Find where the given text appears and provide that cell's center as (x, y) coordinate. 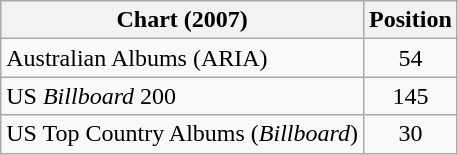
US Billboard 200 (182, 96)
Position (411, 20)
145 (411, 96)
30 (411, 134)
Australian Albums (ARIA) (182, 58)
Chart (2007) (182, 20)
US Top Country Albums (Billboard) (182, 134)
54 (411, 58)
